Find where the given text appears and provide that cell's center as [x, y] coordinate. 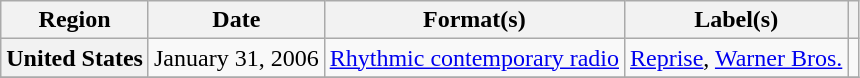
January 31, 2006 [236, 58]
United States [75, 58]
Reprise, Warner Bros. [736, 58]
Format(s) [474, 20]
Date [236, 20]
Label(s) [736, 20]
Region [75, 20]
Rhythmic contemporary radio [474, 58]
